Detect which cell encompasses the target text, then output its [X, Y] center coordinate. 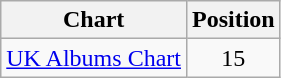
15 [233, 58]
Position [233, 20]
UK Albums Chart [94, 58]
Chart [94, 20]
